Detect which cell encompasses the target text, then output its [x, y] center coordinate. 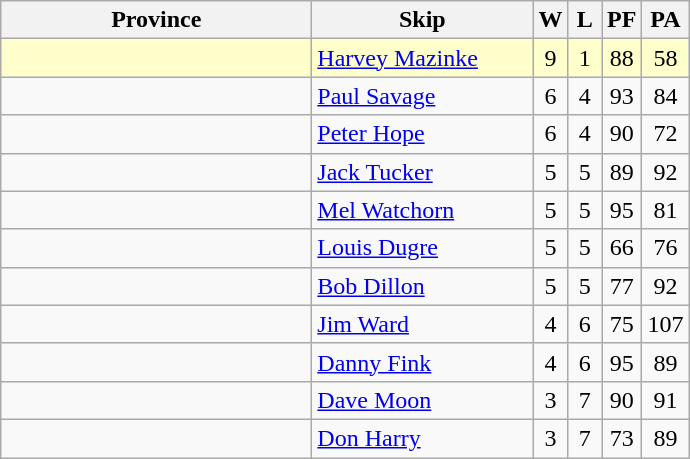
L [585, 20]
Louis Dugre [422, 248]
81 [666, 210]
1 [585, 58]
73 [622, 438]
PF [622, 20]
Danny Fink [422, 362]
Don Harry [422, 438]
88 [622, 58]
91 [666, 400]
PA [666, 20]
Harvey Mazinke [422, 58]
Mel Watchorn [422, 210]
Peter Hope [422, 134]
58 [666, 58]
Bob Dillon [422, 286]
Skip [422, 20]
77 [622, 286]
93 [622, 96]
76 [666, 248]
72 [666, 134]
Jim Ward [422, 324]
Jack Tucker [422, 172]
Province [156, 20]
66 [622, 248]
107 [666, 324]
84 [666, 96]
75 [622, 324]
Paul Savage [422, 96]
9 [550, 58]
W [550, 20]
Dave Moon [422, 400]
